For the text-containing cell, return its midpoint in (x, y) coordinate format. 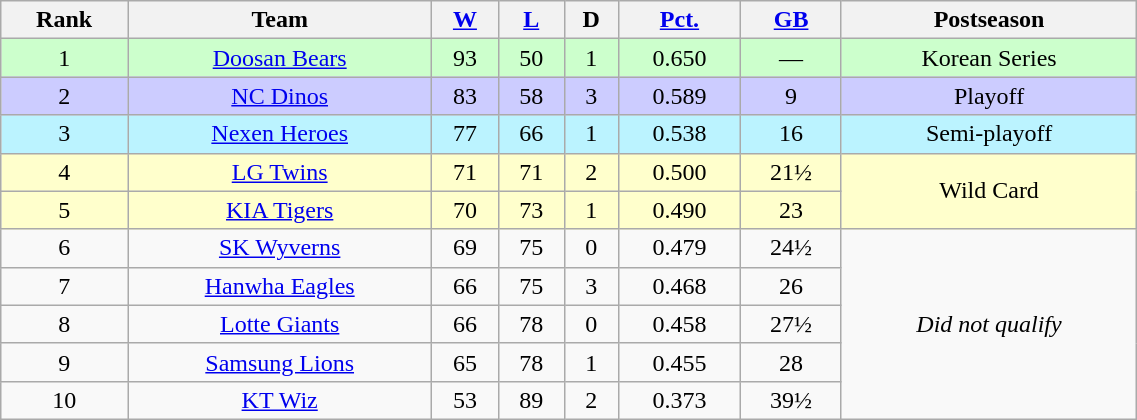
LG Twins (280, 172)
Did not qualify (989, 324)
27½ (791, 324)
7 (64, 286)
0.650 (680, 58)
Nexen Heroes (280, 134)
58 (531, 96)
77 (465, 134)
Rank (64, 20)
24½ (791, 248)
— (791, 58)
0.500 (680, 172)
50 (531, 58)
0.538 (680, 134)
Wild Card (989, 191)
23 (791, 210)
Lotte Giants (280, 324)
65 (465, 362)
16 (791, 134)
0.455 (680, 362)
69 (465, 248)
39½ (791, 400)
NC Dinos (280, 96)
KT Wiz (280, 400)
89 (531, 400)
0.490 (680, 210)
0.458 (680, 324)
Postseason (989, 20)
73 (531, 210)
21½ (791, 172)
KIA Tigers (280, 210)
Team (280, 20)
93 (465, 58)
26 (791, 286)
8 (64, 324)
Samsung Lions (280, 362)
6 (64, 248)
Playoff (989, 96)
Semi-playoff (989, 134)
Korean Series (989, 58)
0.479 (680, 248)
SK Wyverns (280, 248)
Pct. (680, 20)
GB (791, 20)
Hanwha Eagles (280, 286)
53 (465, 400)
70 (465, 210)
83 (465, 96)
0.373 (680, 400)
W (465, 20)
L (531, 20)
10 (64, 400)
4 (64, 172)
Doosan Bears (280, 58)
D (591, 20)
5 (64, 210)
0.589 (680, 96)
0.468 (680, 286)
28 (791, 362)
